For the text-containing cell, return its midpoint in [x, y] coordinate format. 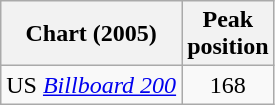
Chart (2005) [92, 34]
Peakposition [228, 34]
168 [228, 85]
US Billboard 200 [92, 85]
